Identify which cell holds the provided text, then report its (X, Y) central coordinate. 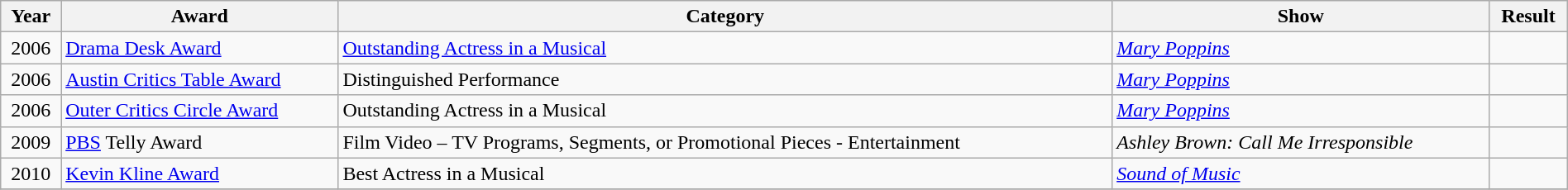
PBS Telly Award (200, 142)
Outer Critics Circle Award (200, 111)
2010 (31, 173)
Award (200, 17)
Kevin Kline Award (200, 173)
Ashley Brown: Call Me Irresponsible (1301, 142)
Best Actress in a Musical (725, 173)
Sound of Music (1301, 173)
Drama Desk Award (200, 48)
Film Video – TV Programs, Segments, or Promotional Pieces - Entertainment (725, 142)
Category (725, 17)
Show (1301, 17)
Result (1528, 17)
Distinguished Performance (725, 79)
Austin Critics Table Award (200, 79)
2009 (31, 142)
Year (31, 17)
